From the cell containing the given text, extract its center point as (x, y) coordinate. 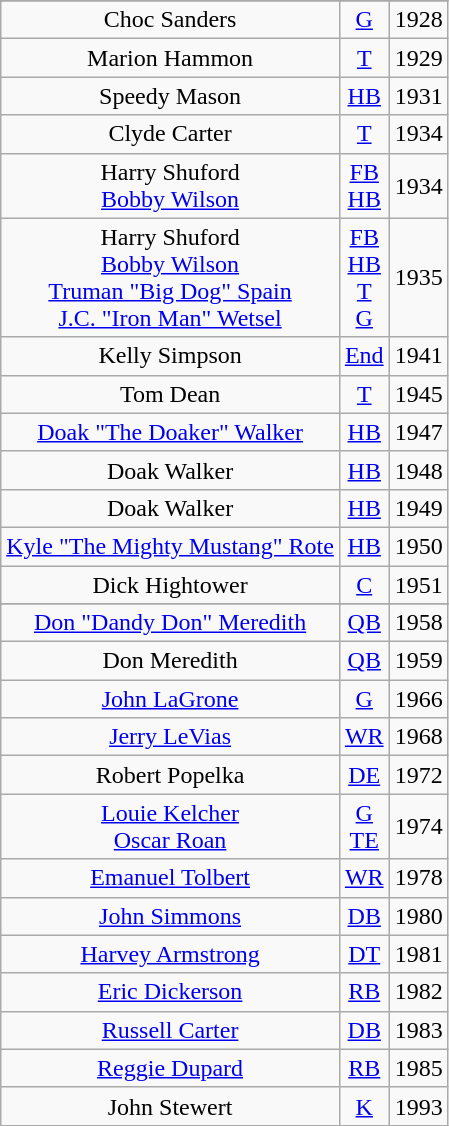
GTE (364, 826)
1958 (418, 623)
1985 (418, 1068)
1981 (418, 954)
Marion Hammon (170, 58)
Robert Popelka (170, 775)
1947 (418, 432)
Don Meredith (170, 661)
1935 (418, 278)
1966 (418, 699)
1931 (418, 96)
Tom Dean (170, 394)
Kyle "The Mighty Mustang" Rote (170, 546)
1948 (418, 470)
1929 (418, 58)
Choc Sanders (170, 20)
1945 (418, 394)
1974 (418, 826)
1978 (418, 878)
1951 (418, 585)
1949 (418, 508)
Kelly Simpson (170, 356)
Don "Dandy Don" Meredith (170, 623)
Russell Carter (170, 1030)
1950 (418, 546)
FBHBTG (364, 278)
Jerry LeVias (170, 737)
1983 (418, 1030)
1972 (418, 775)
1959 (418, 661)
1993 (418, 1106)
1982 (418, 992)
End (364, 356)
1980 (418, 916)
K (364, 1106)
Eric Dickerson (170, 992)
DE (364, 775)
1928 (418, 20)
DT (364, 954)
Dick Hightower (170, 585)
John Simmons (170, 916)
Clyde Carter (170, 134)
John Stewert (170, 1106)
Speedy Mason (170, 96)
Harvey Armstrong (170, 954)
Harry ShufordBobby WilsonTruman "Big Dog" SpainJ.C. "Iron Man" Wetsel (170, 278)
John LaGrone (170, 699)
FBHB (364, 186)
Doak "The Doaker" Walker (170, 432)
1968 (418, 737)
C (364, 585)
Emanuel Tolbert (170, 878)
Reggie Dupard (170, 1068)
1941 (418, 356)
Harry ShufordBobby Wilson (170, 186)
Louie KelcherOscar Roan (170, 826)
